From the cell containing the given text, extract its center point as [X, Y] coordinate. 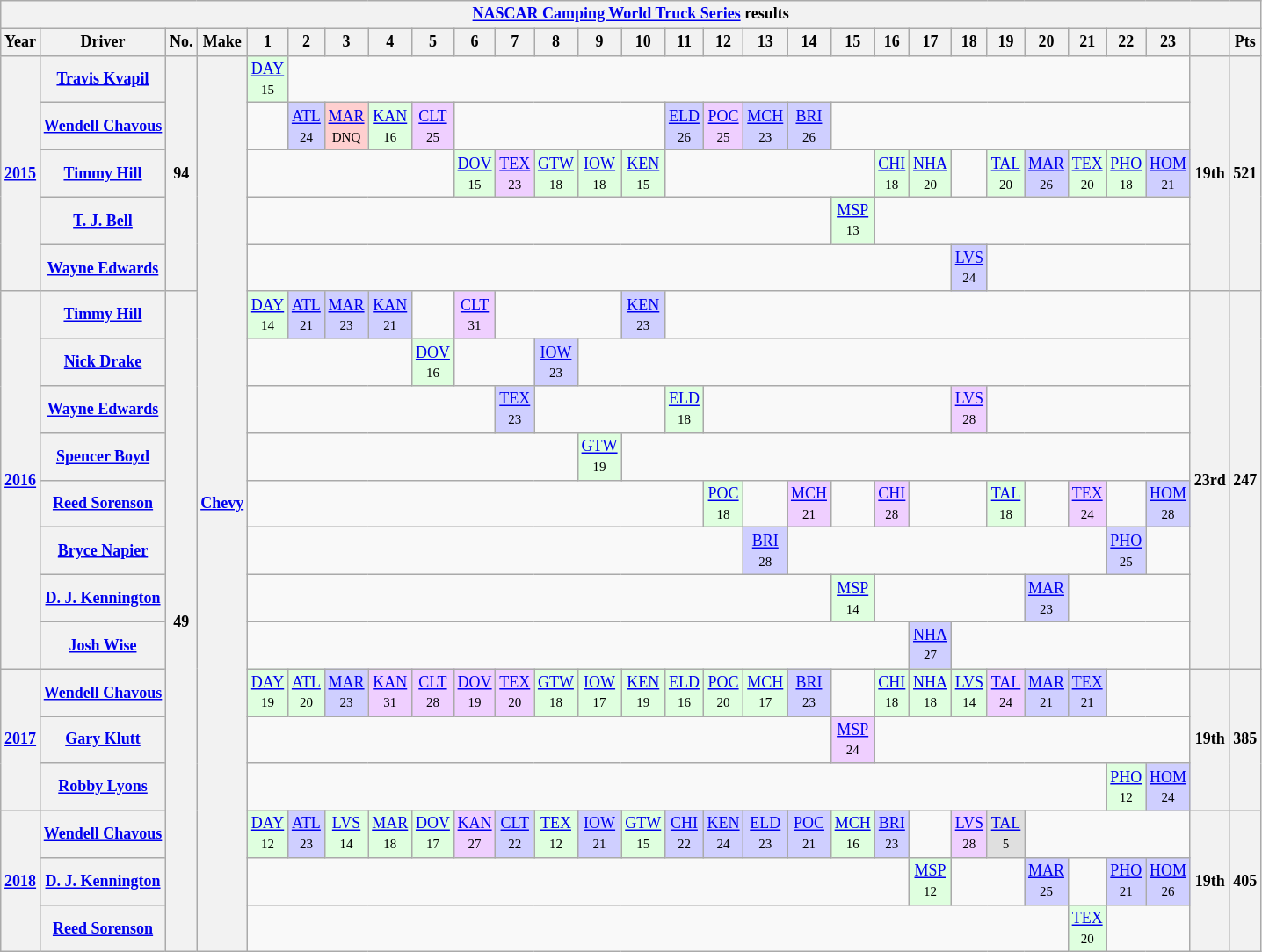
ATL23 [307, 834]
DAY12 [268, 834]
ELD16 [685, 693]
No. [181, 42]
CHI22 [685, 834]
TEX12 [556, 834]
KEN23 [643, 315]
NHA27 [931, 645]
MCH16 [852, 834]
POC25 [723, 127]
2015 [21, 173]
Make [222, 42]
MCH21 [809, 504]
GTW15 [643, 834]
6 [475, 42]
MAR25 [1047, 882]
5 [433, 42]
Travis Kvapil [102, 79]
Josh Wise [102, 645]
IOW17 [599, 693]
MAR26 [1047, 173]
7 [515, 42]
KEN19 [643, 693]
KAN27 [475, 834]
Year [21, 42]
11 [685, 42]
CLT22 [515, 834]
HOM24 [1169, 787]
CLT31 [475, 315]
CLT28 [433, 693]
ATL21 [307, 315]
Bryce Napier [102, 551]
MCH17 [765, 693]
DOV17 [433, 834]
Spencer Boyd [102, 456]
TEX24 [1087, 504]
POC20 [723, 693]
KAN31 [390, 693]
8 [556, 42]
ELD18 [685, 410]
TAL5 [1005, 834]
Robby Lyons [102, 787]
CHI28 [892, 504]
TAL24 [1005, 693]
2017 [21, 740]
KAN16 [390, 127]
23rd [1209, 480]
15 [852, 42]
IOW23 [556, 362]
PHO12 [1127, 787]
IOW18 [599, 173]
22 [1127, 42]
247 [1245, 480]
3 [346, 42]
PHO21 [1127, 882]
12 [723, 42]
385 [1245, 740]
14 [809, 42]
TAL20 [1005, 173]
Gary Klutt [102, 739]
DAY19 [268, 693]
NHA20 [931, 173]
2 [307, 42]
KEN15 [643, 173]
16 [892, 42]
NHA18 [931, 693]
49 [181, 621]
MSP12 [931, 882]
4 [390, 42]
KAN21 [390, 315]
MSP24 [852, 739]
DOV19 [475, 693]
PHO18 [1127, 173]
ATL24 [307, 127]
19 [1005, 42]
17 [931, 42]
MSP13 [852, 221]
HOM28 [1169, 504]
10 [643, 42]
20 [1047, 42]
DAY14 [268, 315]
DOV16 [433, 362]
POC18 [723, 504]
13 [765, 42]
BRI28 [765, 551]
Driver [102, 42]
T. J. Bell [102, 221]
521 [1245, 173]
Chevy [222, 504]
TEX21 [1087, 693]
MAR21 [1047, 693]
IOW21 [599, 834]
DAY15 [268, 79]
MSP14 [852, 598]
GTW19 [599, 456]
LVS24 [968, 268]
23 [1169, 42]
MAR18 [390, 834]
ELD23 [765, 834]
405 [1245, 881]
MCH23 [765, 127]
ATL20 [307, 693]
DOV15 [475, 173]
NASCAR Camping World Truck Series results [631, 14]
9 [599, 42]
POC21 [809, 834]
2016 [21, 480]
BRI26 [809, 127]
18 [968, 42]
94 [181, 173]
HOM26 [1169, 882]
MARDNQ [346, 127]
PHO25 [1127, 551]
ELD26 [685, 127]
TAL18 [1005, 504]
21 [1087, 42]
1 [268, 42]
Pts [1245, 42]
Nick Drake [102, 362]
KEN24 [723, 834]
HOM21 [1169, 173]
2018 [21, 881]
CLT25 [433, 127]
